Search for the cell housing the specified text and yield its (X, Y) center coordinate. 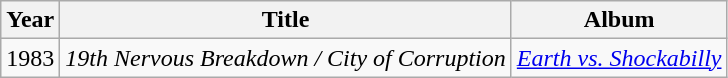
Earth vs. Shockabilly (619, 58)
Title (286, 20)
Year (30, 20)
1983 (30, 58)
Album (619, 20)
19th Nervous Breakdown / City of Corruption (286, 58)
